Search for the cell housing the specified text and yield its [X, Y] center coordinate. 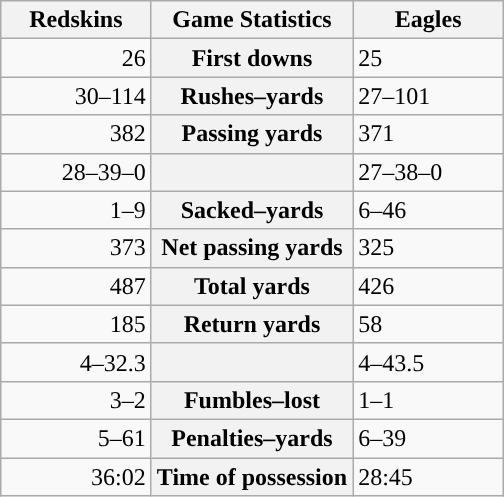
4–32.3 [76, 362]
Eagles [428, 20]
Fumbles–lost [252, 400]
6–46 [428, 210]
426 [428, 286]
27–101 [428, 96]
36:02 [76, 477]
Passing yards [252, 134]
3–2 [76, 400]
373 [76, 248]
28–39–0 [76, 172]
Penalties–yards [252, 438]
1–9 [76, 210]
5–61 [76, 438]
Net passing yards [252, 248]
1–1 [428, 400]
Redskins [76, 20]
First downs [252, 58]
58 [428, 324]
382 [76, 134]
Sacked–yards [252, 210]
Return yards [252, 324]
Rushes–yards [252, 96]
26 [76, 58]
27–38–0 [428, 172]
185 [76, 324]
Time of possession [252, 477]
30–114 [76, 96]
Total yards [252, 286]
25 [428, 58]
6–39 [428, 438]
4–43.5 [428, 362]
371 [428, 134]
28:45 [428, 477]
Game Statistics [252, 20]
487 [76, 286]
325 [428, 248]
